Locate the cell with the specified text and output its [x, y] center coordinate. 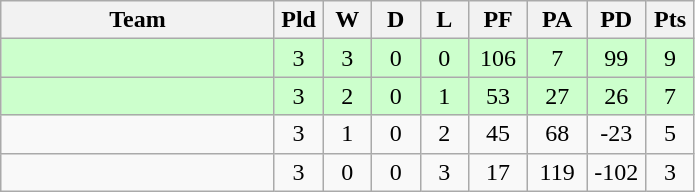
119 [558, 172]
17 [498, 172]
Pts [670, 20]
45 [498, 134]
Team [138, 20]
9 [670, 58]
W [348, 20]
53 [498, 96]
68 [558, 134]
-102 [616, 172]
106 [498, 58]
L [444, 20]
D [396, 20]
5 [670, 134]
27 [558, 96]
PA [558, 20]
99 [616, 58]
PF [498, 20]
Pld [298, 20]
26 [616, 96]
-23 [616, 134]
PD [616, 20]
